Identify which cell holds the provided text, then report its (X, Y) central coordinate. 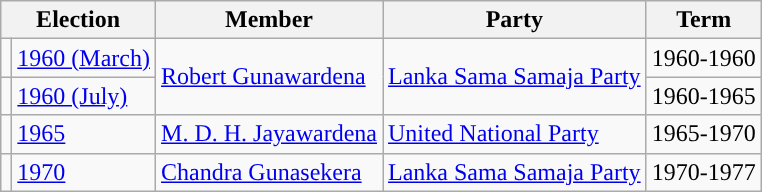
1960-1965 (704, 96)
M. D. H. Jayawardena (270, 134)
1965 (84, 134)
1970-1977 (704, 172)
Chandra Gunasekera (270, 172)
Term (704, 20)
Member (270, 20)
1965-1970 (704, 134)
Party (514, 20)
United National Party (514, 134)
1960 (July) (84, 96)
Robert Gunawardena (270, 77)
1960-1960 (704, 58)
1960 (March) (84, 58)
1970 (84, 172)
Election (78, 20)
